Provide the [X, Y] coordinate of the cell's center where the given text is located.  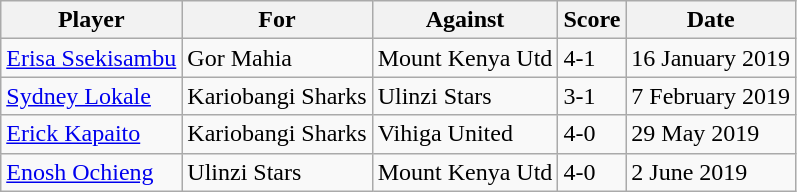
Sydney Lokale [92, 96]
3-1 [592, 96]
7 February 2019 [711, 96]
Player [92, 20]
Erick Kapaito [92, 134]
Date [711, 20]
2 June 2019 [711, 172]
16 January 2019 [711, 58]
Score [592, 20]
Gor Mahia [277, 58]
Erisa Ssekisambu [92, 58]
Against [465, 20]
4-1 [592, 58]
Vihiga United [465, 134]
Enosh Ochieng [92, 172]
For [277, 20]
29 May 2019 [711, 134]
